Detect which cell encompasses the target text, then output its [X, Y] center coordinate. 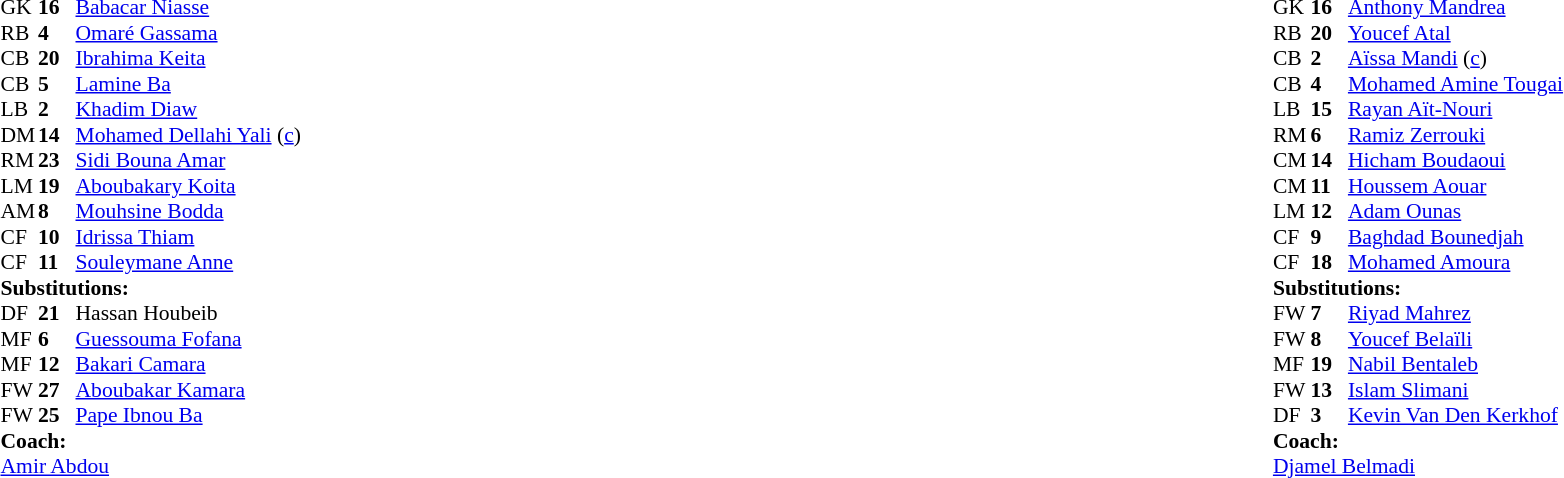
10 [57, 237]
7 [1329, 313]
Houssem Aouar [1456, 186]
Omaré Gassama [188, 33]
3 [1329, 415]
Aïssa Mandi (c) [1456, 59]
23 [57, 161]
Nabil Bentaleb [1456, 365]
Mouhsine Bodda [188, 211]
5 [57, 84]
Khadim Diaw [188, 109]
Lamine Ba [188, 84]
Youcef Atal [1456, 33]
18 [1329, 263]
Aboubakar Kamara [188, 390]
Hicham Boudaoui [1456, 161]
15 [1329, 109]
Sidi Bouna Amar [188, 161]
Mohamed Amine Tougai [1456, 84]
Riyad Mahrez [1456, 313]
27 [57, 390]
Souleymane Anne [188, 263]
21 [57, 313]
Ibrahima Keita [188, 59]
Mohamed Dellahi Yali (c) [188, 135]
Ramiz Zerrouki [1456, 135]
Hassan Houbeib [188, 313]
Kevin Van Den Kerkhof [1456, 415]
AM [19, 211]
DM [19, 135]
Baghdad Bounedjah [1456, 237]
Aboubakary Koita [188, 186]
Mohamed Amoura [1456, 263]
9 [1329, 237]
Adam Ounas [1456, 211]
13 [1329, 390]
Islam Slimani [1456, 390]
Idrissa Thiam [188, 237]
Pape Ibnou Ba [188, 415]
Youcef Belaïli [1456, 339]
Bakari Camara [188, 365]
25 [57, 415]
Guessouma Fofana [188, 339]
Rayan Aït-Nouri [1456, 109]
